Detect which cell encompasses the target text, then output its [X, Y] center coordinate. 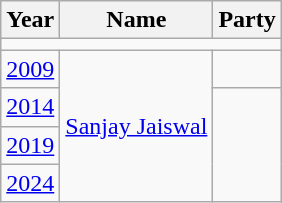
2019 [30, 145]
Party [247, 20]
2014 [30, 107]
Year [30, 20]
Sanjay Jaiswal [136, 126]
2009 [30, 69]
2024 [30, 183]
Name [136, 20]
